Identify which cell holds the provided text, then report its [X, Y] central coordinate. 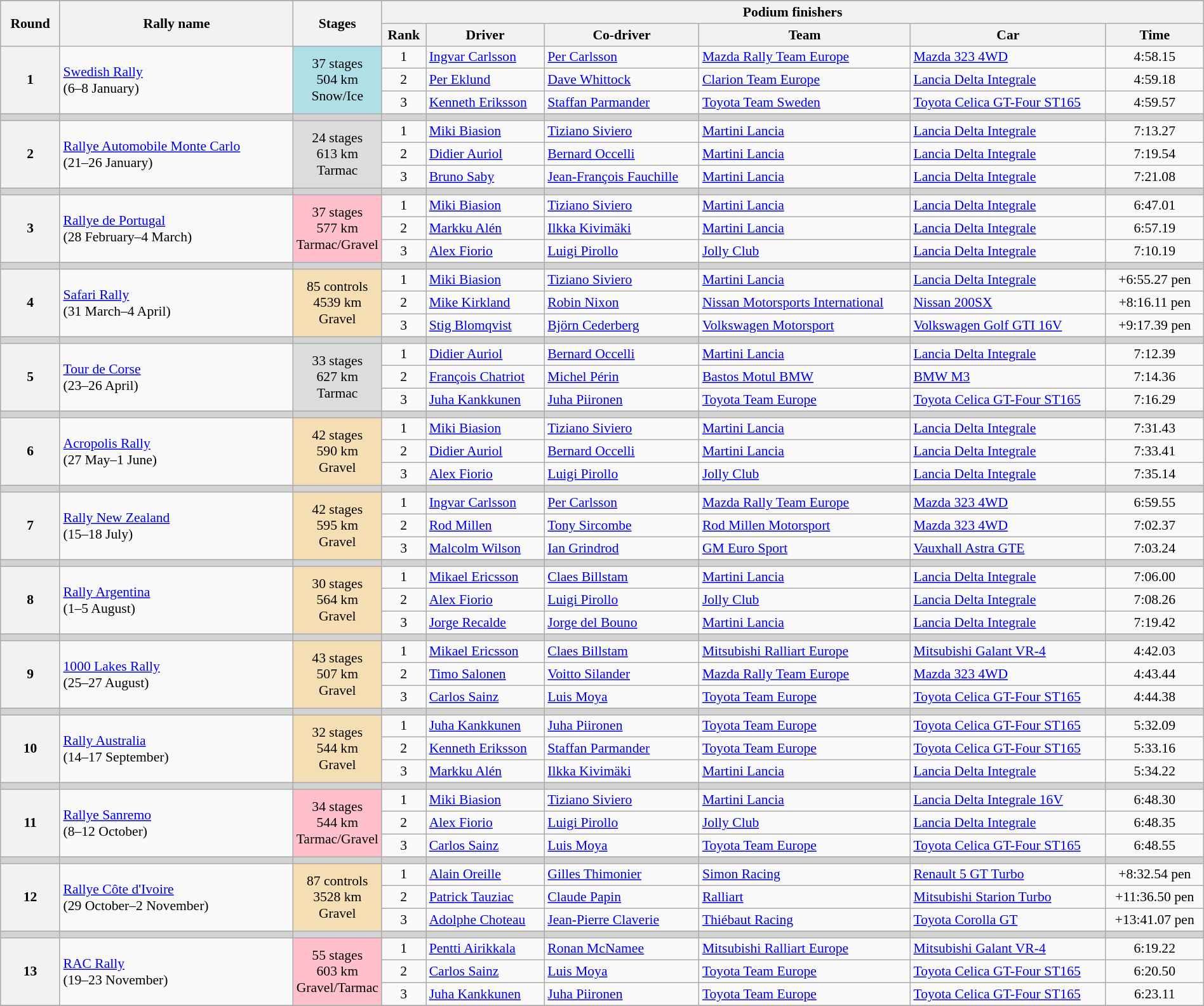
Round [30, 23]
Stages [338, 23]
Toyota Team Sweden [805, 103]
4:42.03 [1154, 652]
87 controls3528 kmGravel [338, 897]
Swedish Rally(6–8 January) [177, 80]
Rallye Automobile Monte Carlo(21–26 January) [177, 154]
+8:16.11 pen [1154, 303]
Volkswagen Motorsport [805, 326]
7:06.00 [1154, 577]
24 stages613 kmTarmac [338, 154]
6:48.35 [1154, 823]
Stig Blomqvist [485, 326]
Simon Racing [805, 875]
Ronan McNamee [622, 949]
Team [805, 35]
7:13.27 [1154, 131]
85 controls4539 kmGravel [338, 302]
Thiébaut Racing [805, 920]
7:16.29 [1154, 400]
43 stages507 kmGravel [338, 674]
34 stages544 kmTarmac/Gravel [338, 823]
BMW M3 [1008, 377]
6:59.55 [1154, 503]
7:02.37 [1154, 526]
37 stages577 kmTarmac/Gravel [338, 229]
Podium finishers [793, 12]
Rally Argentina(1–5 August) [177, 600]
8 [30, 600]
Rally Australia(14–17 September) [177, 748]
Björn Cederberg [622, 326]
Vauxhall Astra GTE [1008, 549]
Driver [485, 35]
4:43.44 [1154, 674]
32 stages544 kmGravel [338, 748]
Malcolm Wilson [485, 549]
12 [30, 897]
5 [30, 377]
Volkswagen Golf GTI 16V [1008, 326]
Dave Whittock [622, 80]
7:12.39 [1154, 354]
Rod Millen Motorsport [805, 526]
37 stages504 kmSnow/Ice [338, 80]
13 [30, 972]
6:20.50 [1154, 972]
Lancia Delta Integrale 16V [1008, 800]
+9:17.39 pen [1154, 326]
Rallye Sanremo(8–12 October) [177, 823]
7 [30, 526]
Pentti Airikkala [485, 949]
Adolphe Choteau [485, 920]
42 stages590 kmGravel [338, 451]
Voitto Silander [622, 674]
Timo Salonen [485, 674]
7:19.54 [1154, 154]
+8:32.54 pen [1154, 875]
4:58.15 [1154, 57]
7:03.24 [1154, 549]
10 [30, 748]
7:31.43 [1154, 429]
Ralliart [805, 897]
Mike Kirkland [485, 303]
6 [30, 451]
11 [30, 823]
4 [30, 302]
30 stages564 kmGravel [338, 600]
7:14.36 [1154, 377]
Jorge Recalde [485, 623]
6:19.22 [1154, 949]
Robin Nixon [622, 303]
+6:55.27 pen [1154, 280]
7:08.26 [1154, 600]
Michel Périn [622, 377]
Gilles Thimonier [622, 875]
9 [30, 674]
François Chatriot [485, 377]
6:23.11 [1154, 995]
Ian Grindrod [622, 549]
7:21.08 [1154, 177]
4:59.18 [1154, 80]
Rallye de Portugal(28 February–4 March) [177, 229]
6:48.55 [1154, 846]
Mitsubishi Starion Turbo [1008, 897]
1000 Lakes Rally(25–27 August) [177, 674]
5:34.22 [1154, 772]
Renault 5 GT Turbo [1008, 875]
7:19.42 [1154, 623]
6:57.19 [1154, 229]
Rally name [177, 23]
Nissan 200SX [1008, 303]
Patrick Tauziac [485, 897]
7:10.19 [1154, 251]
Rally New Zealand(15–18 July) [177, 526]
Jean-François Fauchille [622, 177]
6:47.01 [1154, 206]
Clarion Team Europe [805, 80]
5:32.09 [1154, 726]
4:59.57 [1154, 103]
7:33.41 [1154, 452]
Alain Oreille [485, 875]
Per Eklund [485, 80]
42 stages595 kmGravel [338, 526]
+13:41.07 pen [1154, 920]
Time [1154, 35]
Claude Papin [622, 897]
Rallye Côte d'Ivoire(29 October–2 November) [177, 897]
Safari Rally(31 March–4 April) [177, 302]
55 stages603 kmGravel/Tarmac [338, 972]
7:35.14 [1154, 474]
6:48.30 [1154, 800]
5:33.16 [1154, 749]
Toyota Corolla GT [1008, 920]
Car [1008, 35]
Rod Millen [485, 526]
33 stages627 kmTarmac [338, 377]
Rank [404, 35]
Tony Sircombe [622, 526]
+11:36.50 pen [1154, 897]
Jorge del Bouno [622, 623]
Nissan Motorsports International [805, 303]
RAC Rally(19–23 November) [177, 972]
Bruno Saby [485, 177]
Tour de Corse(23–26 April) [177, 377]
Jean-Pierre Claverie [622, 920]
4:44.38 [1154, 697]
Acropolis Rally(27 May–1 June) [177, 451]
Co-driver [622, 35]
Bastos Motul BMW [805, 377]
GM Euro Sport [805, 549]
